Return the [X, Y] coordinate for the center point of the cell that contains the specified text.  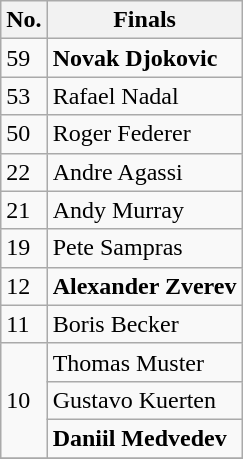
Thomas Muster [144, 362]
Pete Sampras [144, 248]
59 [24, 58]
22 [24, 172]
Finals [144, 20]
21 [24, 210]
11 [24, 324]
53 [24, 96]
Daniil Medvedev [144, 438]
10 [24, 400]
Alexander Zverev [144, 286]
Novak Djokovic [144, 58]
12 [24, 286]
50 [24, 134]
Boris Becker [144, 324]
Rafael Nadal [144, 96]
Andre Agassi [144, 172]
19 [24, 248]
Gustavo Kuerten [144, 400]
Roger Federer [144, 134]
Andy Murray [144, 210]
No. [24, 20]
